Find where the given text appears and provide that cell's center as [x, y] coordinate. 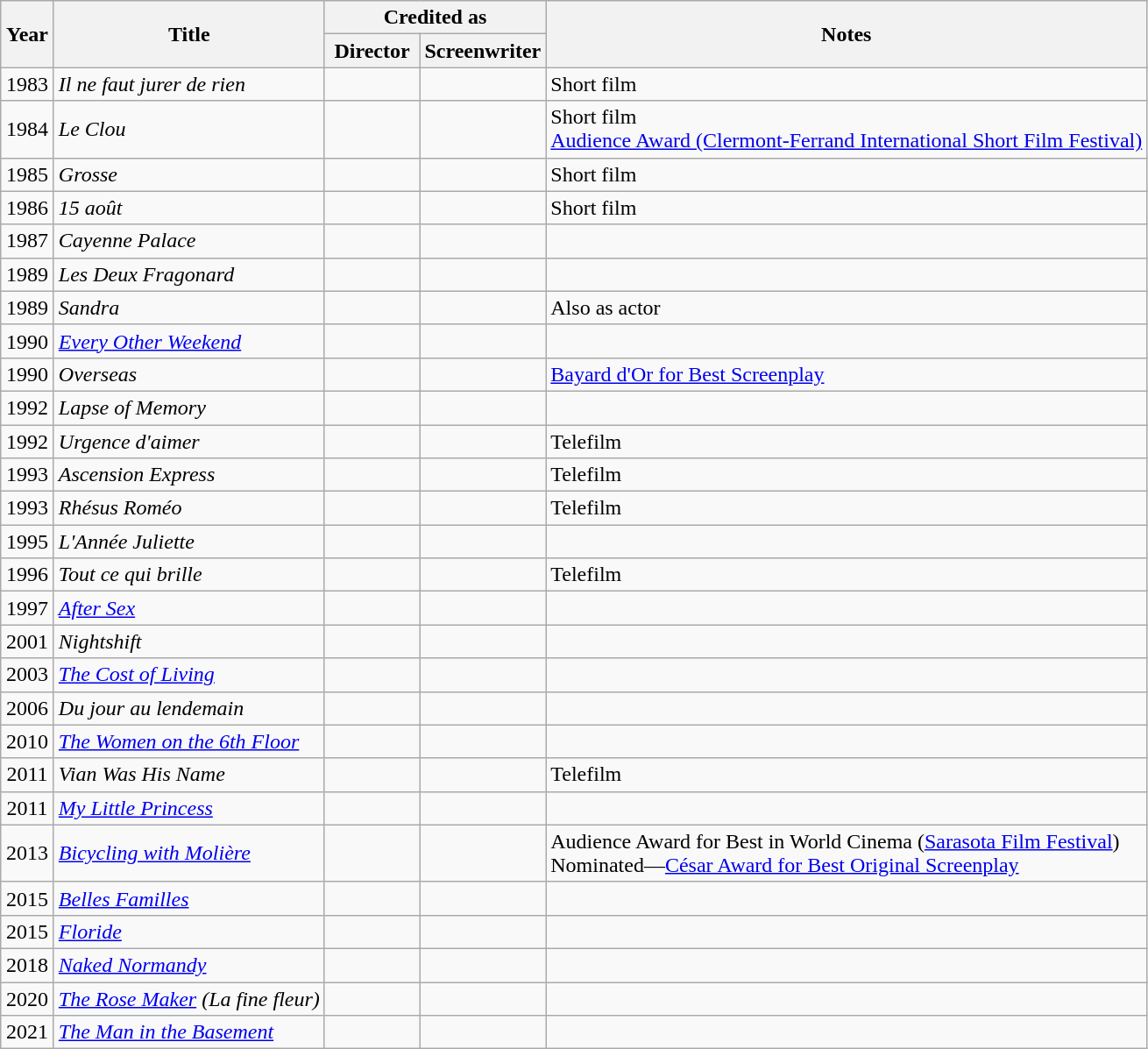
Ascension Express [189, 475]
Belles Familles [189, 898]
After Sex [189, 608]
Naked Normandy [189, 965]
Year [28, 34]
L'Année Juliette [189, 542]
Les Deux Fragonard [189, 274]
My Little Princess [189, 808]
Notes [847, 34]
1983 [28, 84]
2021 [28, 1032]
Also as actor [847, 308]
The Women on the 6th Floor [189, 741]
Grosse [189, 174]
2020 [28, 998]
Bayard d'Or for Best Screenplay [847, 374]
The Man in the Basement [189, 1032]
Credited as [435, 18]
Lapse of Memory [189, 408]
1997 [28, 608]
Screenwriter [483, 51]
Director [372, 51]
Sandra [189, 308]
2001 [28, 641]
1985 [28, 174]
2006 [28, 708]
The Cost of Living [189, 675]
Short filmAudience Award (Clermont-Ferrand International Short Film Festival) [847, 130]
1996 [28, 575]
2003 [28, 675]
Floride [189, 932]
1986 [28, 208]
Nightshift [189, 641]
Rhésus Roméo [189, 508]
1984 [28, 130]
2010 [28, 741]
1995 [28, 542]
2018 [28, 965]
Tout ce qui brille [189, 575]
Vian Was His Name [189, 775]
15 août [189, 208]
Du jour au lendemain [189, 708]
1987 [28, 241]
Every Other Weekend [189, 341]
Overseas [189, 374]
Le Clou [189, 130]
Title [189, 34]
Cayenne Palace [189, 241]
Urgence d'aimer [189, 441]
2013 [28, 854]
The Rose Maker (La fine fleur) [189, 998]
Audience Award for Best in World Cinema (Sarasota Film Festival)Nominated—César Award for Best Original Screenplay [847, 854]
Bicycling with Molière [189, 854]
Il ne faut jurer de rien [189, 84]
